Determine the [X, Y] coordinate at the center of the cell enclosing the given text.  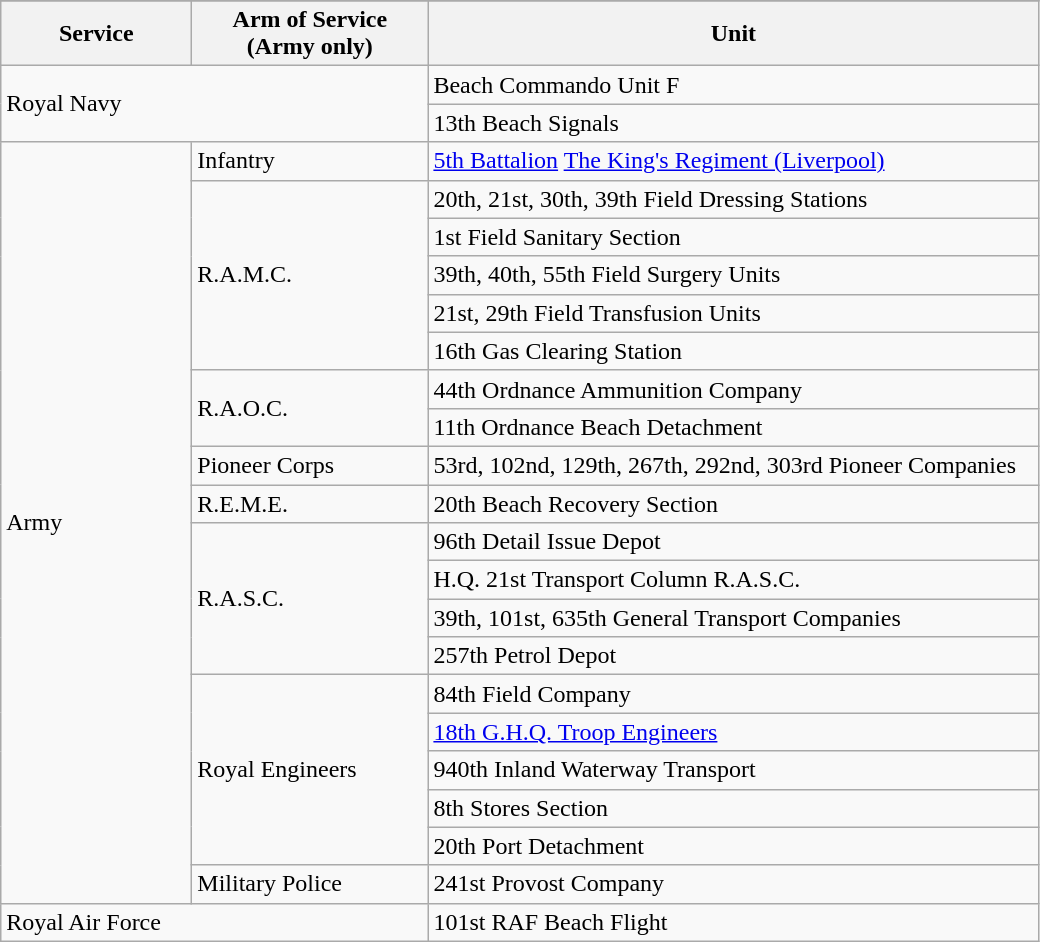
257th Petrol Depot [734, 656]
44th Ordnance Ammunition Company [734, 389]
Pioneer Corps [310, 465]
5th Battalion The King's Regiment (Liverpool) [734, 161]
8th Stores Section [734, 808]
16th Gas Clearing Station [734, 351]
R.A.M.C. [310, 275]
Army [96, 522]
20th, 21st, 30th, 39th Field Dressing Stations [734, 199]
39th, 40th, 55th Field Surgery Units [734, 275]
1st Field Sanitary Section [734, 237]
20th Beach Recovery Section [734, 503]
Arm of Service(Army only) [310, 34]
18th G.H.Q. Troop Engineers [734, 732]
R.E.M.E. [310, 503]
96th Detail Issue Depot [734, 542]
940th Inland Waterway Transport [734, 770]
Royal Air Force [214, 922]
Royal Navy [214, 104]
Beach Commando Unit F [734, 85]
H.Q. 21st Transport Column R.A.S.C. [734, 580]
Infantry [310, 161]
R.A.O.C. [310, 408]
R.A.S.C. [310, 599]
21st, 29th Field Transfusion Units [734, 313]
11th Ordnance Beach Detachment [734, 427]
Service [96, 34]
Military Police [310, 884]
Royal Engineers [310, 770]
13th Beach Signals [734, 123]
53rd, 102nd, 129th, 267th, 292nd, 303rd Pioneer Companies [734, 465]
84th Field Company [734, 694]
Unit [734, 34]
101st RAF Beach Flight [734, 922]
241st Provost Company [734, 884]
39th, 101st, 635th General Transport Companies [734, 618]
20th Port Detachment [734, 846]
